Pinpoint the cell where the given text exists, returning its [X, Y] midpoint coordinate. 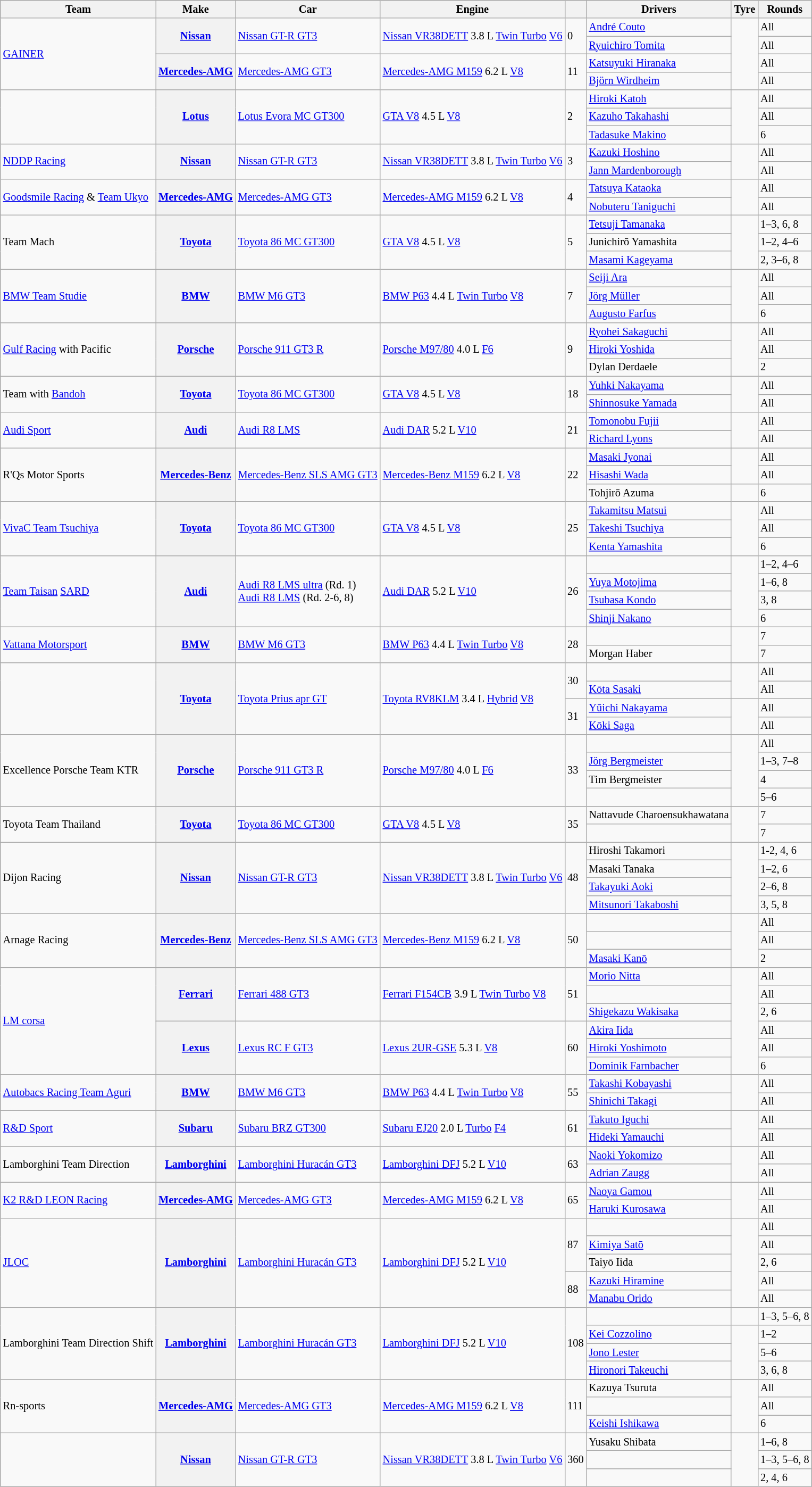
Jann Mardenborough [658, 170]
Shigekazu Wakisaka [658, 1012]
Ferrari 488 GT3 [308, 994]
Masaki Jyonai [658, 457]
31 [575, 716]
Takeshi Tsuchiya [658, 528]
Jono Lester [658, 1352]
Dijon Racing [78, 878]
Lamborghini Team Direction Shift [78, 1343]
Kazuki Hiramine [658, 1281]
Morgan Haber [658, 654]
Make [196, 9]
JLOC [78, 1262]
Team Taisan SARD [78, 592]
Taiyō Iida [658, 1262]
Hiroki Yoshida [658, 350]
Takashi Kobayashi [658, 1084]
Masaki Kanō [658, 958]
Naoki Yokomizo [658, 1155]
30 [575, 681]
22 [575, 475]
Lexus 2UR-GSE 5.3 L V8 [473, 1048]
0 [575, 36]
Team [78, 9]
Naoya Gamou [658, 1191]
Toyota Team Thailand [78, 824]
Hisashi Wada [658, 475]
61 [575, 1128]
Augusto Farfus [658, 313]
Tyre [744, 9]
63 [575, 1164]
Seiji Ara [658, 278]
Subaru [196, 1128]
Takayuki Aoki [658, 887]
Jörg Müller [658, 296]
R&D Sport [78, 1128]
Toyota RV8KLM 3.4 L Hybrid V8 [473, 699]
Hiroki Katoh [658, 99]
Tetsuji Tamanaka [658, 224]
NDDP Racing [78, 162]
51 [575, 994]
50 [575, 941]
33 [575, 770]
Tatsuya Kataoka [658, 188]
2–6, 8 [785, 887]
R'Qs Motor Sports [78, 475]
Björn Wirdheim [658, 81]
Audi Sport [78, 430]
GAINER [78, 54]
Manabu Orido [658, 1299]
2, 4, 6 [785, 1477]
Shinichi Takagi [658, 1101]
3, 5, 8 [785, 904]
Lotus Evora MC GT300 [308, 117]
Team Mach [78, 242]
Goodsmile Racing & Team Ukyo [78, 197]
Shinji Nakano [658, 618]
48 [575, 878]
Takuto Iguchi [658, 1119]
87 [575, 1245]
Tadasuke Makino [658, 135]
Yūichi Nakayama [658, 708]
Tim Bergmeister [658, 779]
Engine [473, 9]
Akira Iida [658, 1030]
1–3, 7–8 [785, 761]
Ferrari [196, 994]
Tohjirō Azuma [658, 493]
65 [575, 1200]
111 [575, 1406]
Kimiya Satō [658, 1245]
2, 3–6, 8 [785, 260]
Lamborghini Team Direction [78, 1164]
Rounds [785, 9]
Kōki Saga [658, 726]
Nattavude Charoensukhawatana [658, 815]
VivaC Team Tsuchiya [78, 529]
Hironori Takeuchi [658, 1370]
25 [575, 529]
1–2 [785, 1334]
1–2, 6 [785, 869]
360 [575, 1460]
Yuya Motojima [658, 582]
Ferrari F154CB 3.9 L Twin Turbo V8 [473, 994]
Masami Kageyama [658, 260]
Yusaku Shibata [658, 1442]
Hiroshi Takamori [658, 851]
9 [575, 349]
Shinnosuke Yamada [658, 403]
1-2, 4, 6 [785, 851]
Kazuki Hoshino [658, 153]
Tomonobu Fujii [658, 421]
Autobacs Racing Team Aguri [78, 1093]
André Couto [658, 27]
Kōta Sasaki [658, 689]
5 [575, 242]
Morio Nitta [658, 976]
Subaru BRZ GT300 [308, 1128]
Ryohei Sakaguchi [658, 331]
Lexus [196, 1048]
Masaki Tanaka [658, 869]
BMW Team Studie [78, 296]
3 [575, 162]
LM corsa [78, 1021]
Kei Cozzolino [658, 1334]
55 [575, 1093]
Lexus RC F GT3 [308, 1048]
Tsubasa Kondo [658, 600]
3, 6, 8 [785, 1370]
28 [575, 645]
Takamitsu Matsui [658, 511]
1–3, 6, 8 [785, 224]
Keishi Ishikawa [658, 1424]
Jörg Bergmeister [658, 761]
3, 8 [785, 600]
Audi R8 LMS [308, 430]
Dylan Derdaele [658, 367]
Yuhki Nakayama [658, 385]
88 [575, 1290]
Toyota Prius apr GT [308, 699]
Drivers [658, 9]
Dominik Farnbacher [658, 1066]
Katsuyuki Hiranaka [658, 63]
Kenta Yamashita [658, 546]
Junichirō Yamashita [658, 242]
11 [575, 71]
108 [575, 1343]
Excellence Porsche Team KTR [78, 770]
60 [575, 1048]
Car [308, 9]
Mitsunori Takaboshi [658, 904]
Adrian Zaugg [658, 1173]
Ryuichiro Tomita [658, 45]
26 [575, 592]
21 [575, 430]
K2 R&D LEON Racing [78, 1200]
Kazuho Takahashi [658, 117]
Nobuteru Taniguchi [658, 206]
35 [575, 824]
18 [575, 394]
Vattana Motorsport [78, 645]
Kazuya Tsuruta [658, 1388]
Hiroki Yoshimoto [658, 1048]
Gulf Racing with Pacific [78, 349]
Rn-sports [78, 1406]
Richard Lyons [658, 439]
Team with Bandoh [78, 394]
Hideki Yamauchi [658, 1137]
Audi R8 LMS ultra (Rd. 1)Audi R8 LMS (Rd. 2-6, 8) [308, 592]
Subaru EJ20 2.0 L Turbo F4 [473, 1128]
Haruki Kurosawa [658, 1209]
Lotus [196, 117]
Arnage Racing [78, 941]
